Detect which cell encompasses the target text, then output its (X, Y) center coordinate. 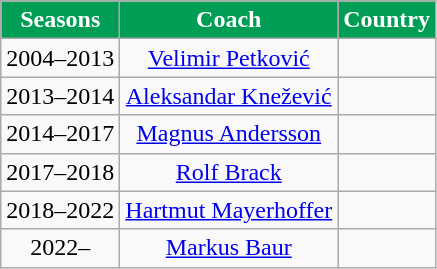
2004–2013 (60, 58)
2018–2022 (60, 210)
Seasons (60, 20)
Hartmut Mayerhoffer (229, 210)
Aleksandar Knežević (229, 96)
2022– (60, 248)
Country (387, 20)
Velimir Petković (229, 58)
Magnus Andersson (229, 134)
2013–2014 (60, 96)
2017–2018 (60, 172)
Rolf Brack (229, 172)
Coach (229, 20)
2014–2017 (60, 134)
Markus Baur (229, 248)
